Return [x, y] of the center of cell containing provided text 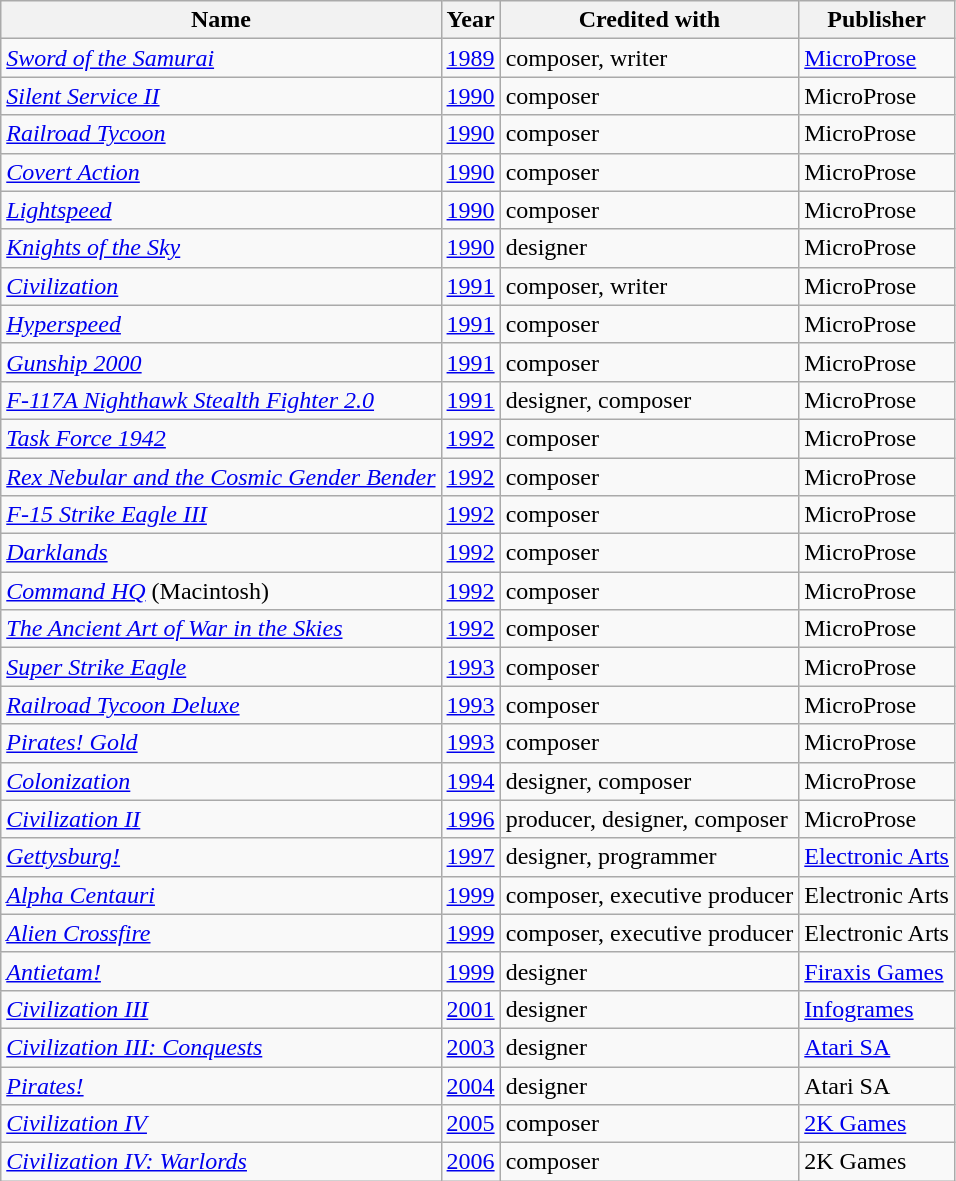
2004 [470, 1085]
Pirates! [221, 1085]
Civilization [221, 286]
Covert Action [221, 172]
Colonization [221, 781]
1997 [470, 857]
Publisher [877, 20]
1989 [470, 58]
designer, programmer [650, 857]
Civilization IV [221, 1124]
Super Strike Eagle [221, 667]
Railroad Tycoon [221, 134]
Credited with [650, 20]
Alien Crossfire [221, 933]
1996 [470, 819]
Civilization III [221, 1009]
Antietam! [221, 971]
Sword of the Samurai [221, 58]
Gettysburg! [221, 857]
Command HQ (Macintosh) [221, 591]
producer, designer, composer [650, 819]
Civilization II [221, 819]
Firaxis Games [877, 971]
Civilization III: Conquests [221, 1047]
2006 [470, 1162]
F-117A Nighthawk Stealth Fighter 2.0 [221, 400]
2005 [470, 1124]
Gunship 2000 [221, 362]
Darklands [221, 553]
Rex Nebular and the Cosmic Gender Bender [221, 477]
2001 [470, 1009]
Alpha Centauri [221, 895]
The Ancient Art of War in the Skies [221, 629]
Hyperspeed [221, 324]
Civilization IV: Warlords [221, 1162]
Lightspeed [221, 210]
Year [470, 20]
Silent Service II [221, 96]
Infogrames [877, 1009]
1994 [470, 781]
Name [221, 20]
Task Force 1942 [221, 438]
F-15 Strike Eagle III [221, 515]
Railroad Tycoon Deluxe [221, 705]
Pirates! Gold [221, 743]
Knights of the Sky [221, 248]
2003 [470, 1047]
